Pinpoint the cell where the given text exists, returning its (x, y) midpoint coordinate. 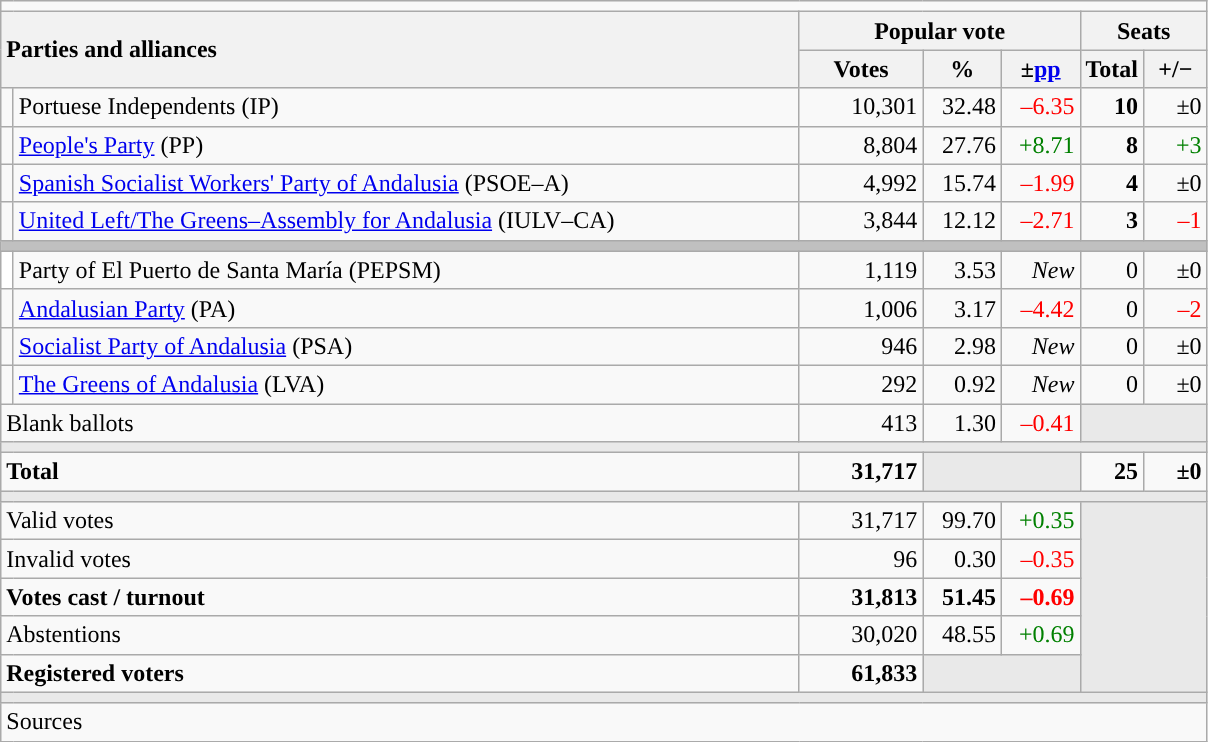
–1 (1176, 221)
The Greens of Andalusia (LVA) (406, 384)
–0.69 (1040, 597)
–1.99 (1040, 183)
Blank ballots (400, 423)
3 (1112, 221)
413 (861, 423)
People's Party (PP) (406, 145)
10 (1112, 107)
1,119 (861, 270)
30,020 (861, 635)
0.92 (962, 384)
United Left/The Greens–Assembly for Andalusia (IULV–CA) (406, 221)
Portuese Independents (IP) (406, 107)
Parties and alliances (400, 50)
–6.35 (1040, 107)
48.55 (962, 635)
Registered voters (400, 673)
51.45 (962, 597)
–2.71 (1040, 221)
% (962, 69)
31,813 (861, 597)
96 (861, 559)
4,992 (861, 183)
8 (1112, 145)
25 (1112, 472)
±pp (1040, 69)
61,833 (861, 673)
1,006 (861, 308)
10,301 (861, 107)
3.53 (962, 270)
–4.42 (1040, 308)
12.12 (962, 221)
Invalid votes (400, 559)
+8.71 (1040, 145)
+0.35 (1040, 521)
4 (1112, 183)
Votes cast / turnout (400, 597)
–0.35 (1040, 559)
32.48 (962, 107)
+/− (1176, 69)
Popular vote (940, 31)
Socialist Party of Andalusia (PSA) (406, 346)
27.76 (962, 145)
Seats (1144, 31)
1.30 (962, 423)
3.17 (962, 308)
3,844 (861, 221)
Spanish Socialist Workers' Party of Andalusia (PSOE–A) (406, 183)
Party of El Puerto de Santa María (PEPSM) (406, 270)
+3 (1176, 145)
–2 (1176, 308)
Andalusian Party (PA) (406, 308)
Abstentions (400, 635)
15.74 (962, 183)
0.30 (962, 559)
–0.41 (1040, 423)
+0.69 (1040, 635)
8,804 (861, 145)
946 (861, 346)
Votes (861, 69)
99.70 (962, 521)
2.98 (962, 346)
292 (861, 384)
Valid votes (400, 521)
Sources (604, 722)
